For the text-containing cell, return its midpoint in [x, y] coordinate format. 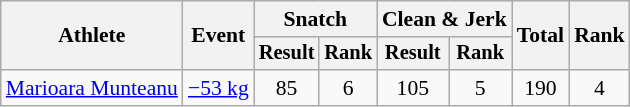
Event [218, 36]
−53 kg [218, 88]
Athlete [92, 36]
6 [348, 88]
85 [287, 88]
Marioara Munteanu [92, 88]
190 [540, 88]
Total [540, 36]
105 [413, 88]
Snatch [316, 19]
4 [600, 88]
Clean & Jerk [444, 19]
5 [480, 88]
